Scan for the cell matching the given text and deliver its [x, y] coordinate at center. 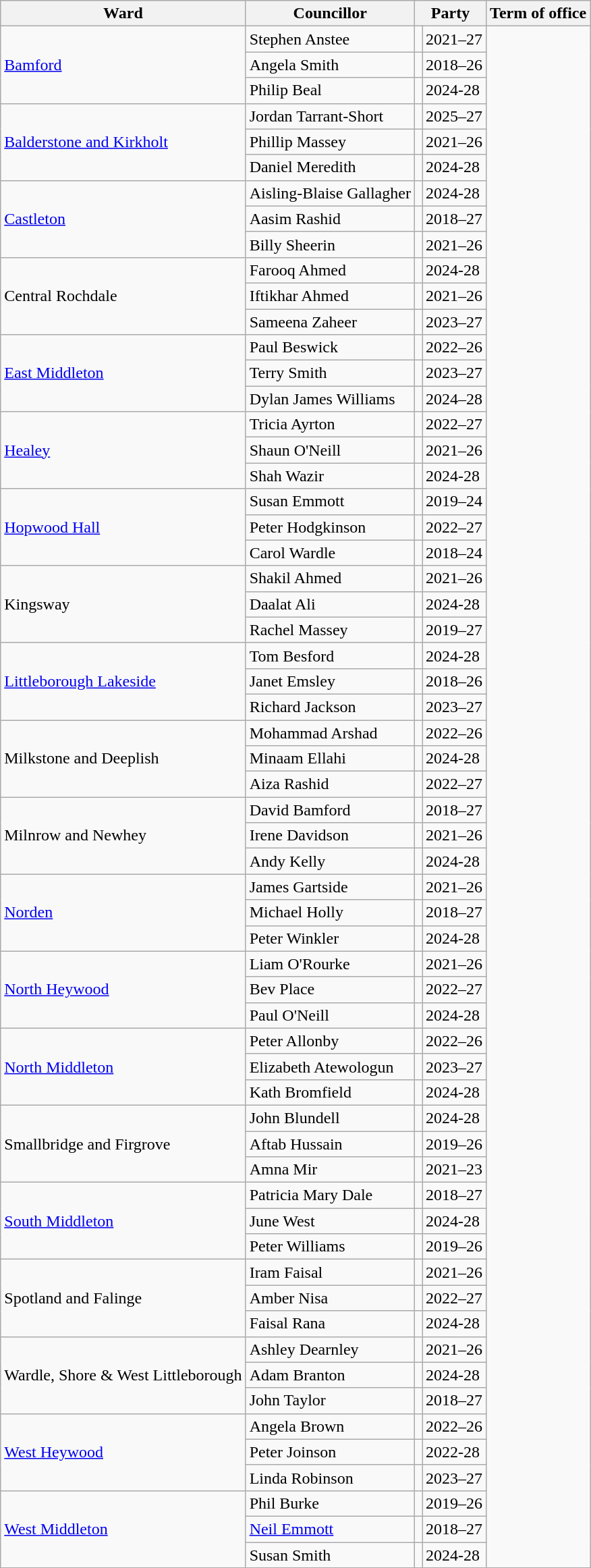
Liam O'Rourke [330, 964]
Daniel Meredith [330, 167]
Peter Williams [330, 1247]
2021–23 [455, 1170]
Iram Faisal [330, 1272]
Amna Mir [330, 1170]
Kath Bromfield [330, 1092]
Phil Burke [330, 1503]
Healey [123, 450]
Littleborough Lakeside [123, 681]
Norden [123, 913]
North Middleton [123, 1066]
Hopwood Hall [123, 527]
2022-28 [455, 1452]
Daalat Ali [330, 604]
Milkstone and Deeplish [123, 758]
Patricia Mary Dale [330, 1195]
Term of office [538, 13]
Minaam Ellahi [330, 759]
Tom Besford [330, 655]
Aiza Rashid [330, 784]
Peter Joinson [330, 1452]
Balderstone and Kirkholt [123, 142]
Stephen Anstee [330, 39]
Farooq Ahmed [330, 270]
Billy Sheerin [330, 244]
Mohammad Arshad [330, 732]
Adam Branton [330, 1375]
Philip Beal [330, 90]
Janet Emsley [330, 681]
Susan Emmott [330, 502]
Jordan Tarrant-Short [330, 116]
Rachel Massey [330, 630]
2024–28 [455, 399]
Milnrow and Newhey [123, 836]
David Bamford [330, 810]
Smallbridge and Firgrove [123, 1143]
Sameena Zaheer [330, 322]
East Middleton [123, 373]
Peter Hodgkinson [330, 527]
West Heywood [123, 1452]
Terry Smith [330, 373]
John Blundell [330, 1118]
Iftikhar Ahmed [330, 296]
Bamford [123, 65]
Kingsway [123, 604]
2025–27 [455, 116]
Party [450, 13]
Central Rochdale [123, 296]
Angela Brown [330, 1426]
Aasim Rashid [330, 219]
Castleton [123, 219]
Councillor [330, 13]
Aisling-Blaise Gallagher [330, 193]
Paul Beswick [330, 348]
Bev Place [330, 990]
James Gartside [330, 887]
Angela Smith [330, 65]
Elizabeth Atewologun [330, 1066]
North Heywood [123, 990]
Tricia Ayrton [330, 425]
Dylan James Williams [330, 399]
Wardle, Shore & West Littleborough [123, 1375]
Ashley Dearnley [330, 1349]
Susan Smith [330, 1555]
2019–24 [455, 502]
Carol Wardle [330, 553]
Aftab Hussain [330, 1144]
Michael Holly [330, 913]
Faisal Rana [330, 1324]
Paul O'Neill [330, 1015]
2018–24 [455, 553]
Spotland and Falinge [123, 1298]
June West [330, 1221]
Shaun O'Neill [330, 450]
Andy Kelly [330, 861]
Peter Winkler [330, 938]
Richard Jackson [330, 707]
Phillip Massey [330, 142]
West Middleton [123, 1529]
2021–27 [455, 39]
John Taylor [330, 1401]
Shah Wazir [330, 476]
Neil Emmott [330, 1529]
South Middleton [123, 1221]
2019–27 [455, 630]
Amber Nisa [330, 1298]
Ward [123, 13]
Peter Allonby [330, 1041]
Shakil Ahmed [330, 578]
Irene Davidson [330, 836]
Linda Robinson [330, 1478]
